Output the [x, y] coordinate of the center of the cell containing the given text.  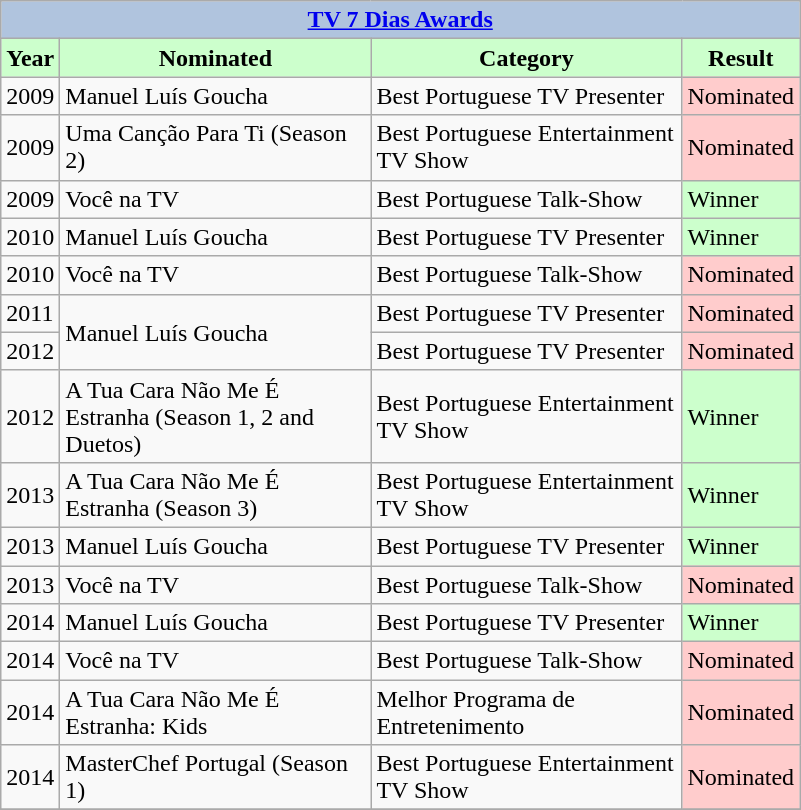
Year [30, 58]
Result [741, 58]
A Tua Cara Não Me É Estranha: Kids [216, 712]
A Tua Cara Não Me É Estranha (Season 1, 2 and Duetos) [216, 416]
Uma Canção Para Ti (Season 2) [216, 148]
Melhor Programa de Entretenimento [526, 712]
2011 [30, 313]
MasterChef Portugal (Season 1) [216, 778]
A Tua Cara Não Me É Estranha (Season 3) [216, 494]
Category [526, 58]
TV 7 Dias Awards [400, 20]
